Search for the cell housing the specified text and yield its [x, y] center coordinate. 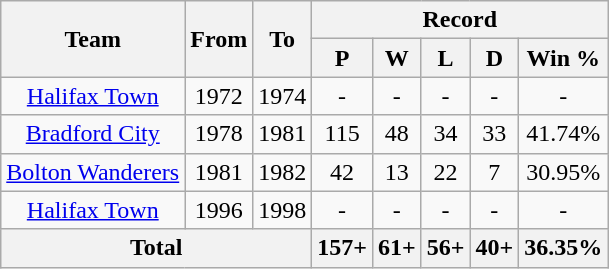
22 [446, 172]
30.95% [564, 172]
115 [342, 134]
7 [494, 172]
1996 [219, 210]
48 [396, 134]
40+ [494, 248]
To [282, 39]
From [219, 39]
41.74% [564, 134]
Bolton Wanderers [93, 172]
13 [396, 172]
P [342, 58]
1978 [219, 134]
56+ [446, 248]
L [446, 58]
1998 [282, 210]
Team [93, 39]
Win % [564, 58]
36.35% [564, 248]
Total [156, 248]
157+ [342, 248]
1974 [282, 96]
33 [494, 134]
42 [342, 172]
D [494, 58]
1982 [282, 172]
Record [460, 20]
61+ [396, 248]
Bradford City [93, 134]
W [396, 58]
1972 [219, 96]
34 [446, 134]
